Return (X, Y) of the center of cell containing provided text 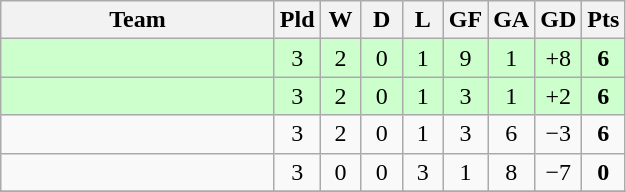
D (382, 20)
GF (465, 20)
GA (512, 20)
Team (138, 20)
+8 (558, 58)
−7 (558, 172)
Pts (604, 20)
9 (465, 58)
L (422, 20)
W (340, 20)
−3 (558, 134)
GD (558, 20)
8 (512, 172)
Pld (297, 20)
+2 (558, 96)
